Return [X, Y] of the center of cell containing provided text 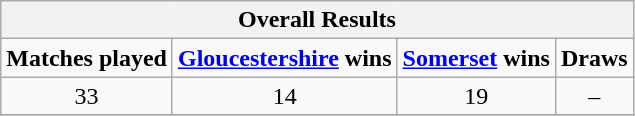
Gloucestershire wins [284, 58]
33 [87, 96]
14 [284, 96]
– [594, 96]
Somerset wins [476, 58]
Matches played [87, 58]
Draws [594, 58]
19 [476, 96]
Overall Results [317, 20]
